For the text-containing cell, return its midpoint in (X, Y) coordinate format. 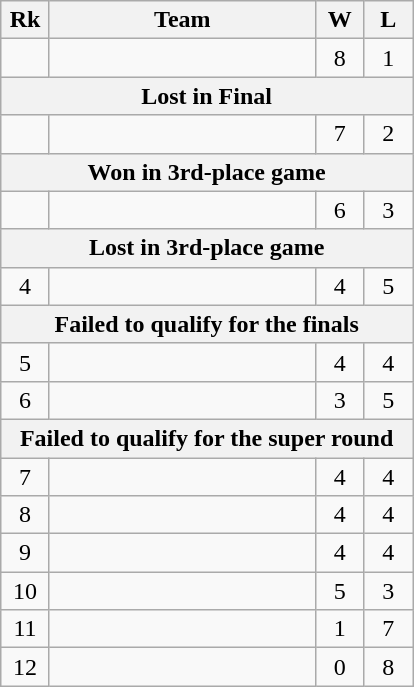
Won in 3rd-place game (207, 172)
Lost in Final (207, 96)
12 (26, 667)
9 (26, 553)
Lost in 3rd-place game (207, 248)
Failed to qualify for the super round (207, 438)
Rk (26, 20)
Failed to qualify for the finals (207, 324)
0 (340, 667)
W (340, 20)
L (388, 20)
11 (26, 629)
10 (26, 591)
2 (388, 134)
Team (182, 20)
